Identify which cell holds the provided text, then report its (X, Y) central coordinate. 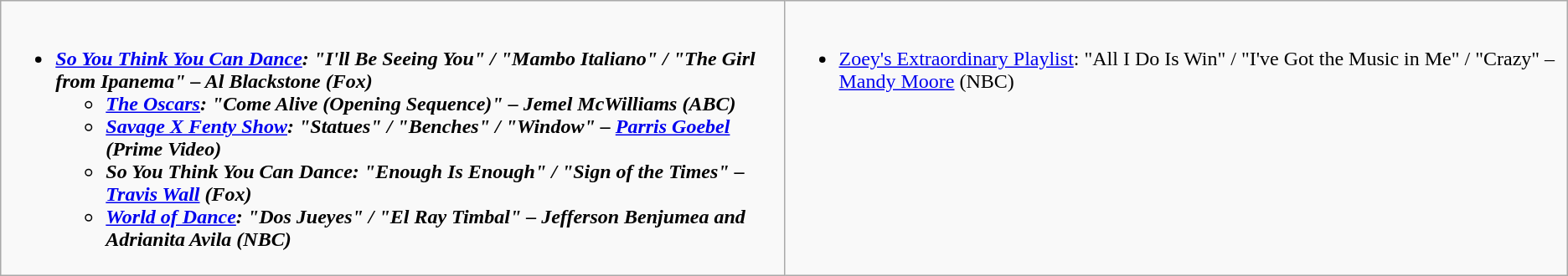
Zoey's Extraordinary Playlist: "All I Do Is Win" / "I've Got the Music in Me" / "Crazy" – Mandy Moore (NBC) (1176, 139)
